For the text-containing cell, return its midpoint in (X, Y) coordinate format. 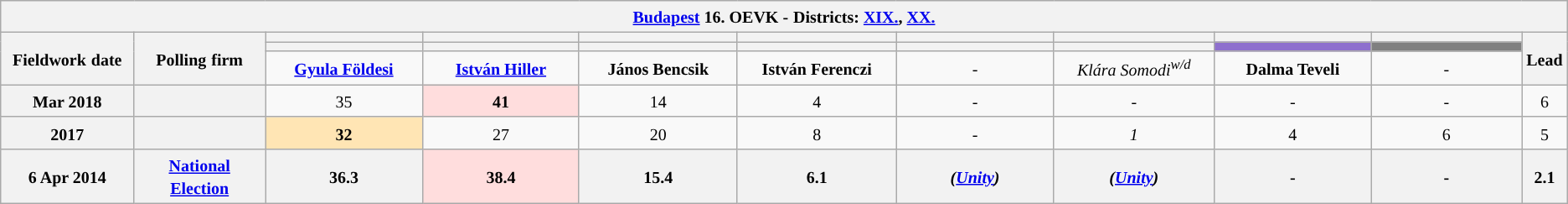
2.1 (1545, 176)
István Hiller (501, 68)
35 (343, 101)
Lead (1545, 59)
Gyula Földesi (343, 68)
István Ferenczi (817, 68)
8 (817, 133)
Budapest 16. OEVK - Districts: XIX., XX. (784, 17)
14 (658, 101)
27 (501, 133)
National Election (199, 176)
38.4 (501, 176)
20 (658, 133)
Dalma Teveli (1293, 68)
36.3 (343, 176)
41 (501, 101)
Mar 2018 (67, 101)
15.4 (658, 176)
6.1 (817, 176)
Fieldwork date (67, 59)
Polling firm (199, 59)
János Bencsik (658, 68)
6 Apr 2014 (67, 176)
5 (1545, 133)
32 (343, 133)
Klára Somodiw/d (1134, 68)
2017 (67, 133)
1 (1134, 133)
